Find where the given text appears and provide that cell's center as (X, Y) coordinate. 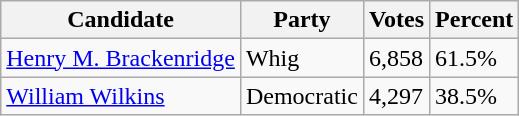
6,858 (396, 58)
4,297 (396, 96)
Percent (474, 20)
William Wilkins (121, 96)
Democratic (302, 96)
Party (302, 20)
Whig (302, 58)
Candidate (121, 20)
61.5% (474, 58)
38.5% (474, 96)
Henry M. Brackenridge (121, 58)
Votes (396, 20)
